Extract the (X, Y) coordinate from the center of the cell holding the provided text.  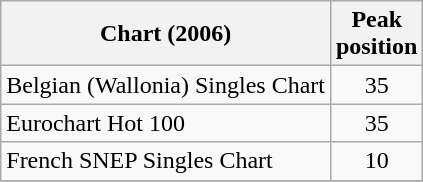
Peakposition (376, 34)
French SNEP Singles Chart (166, 161)
Belgian (Wallonia) Singles Chart (166, 85)
Eurochart Hot 100 (166, 123)
Chart (2006) (166, 34)
10 (376, 161)
